Return the (x, y) coordinate for the center point of the cell that contains the specified text.  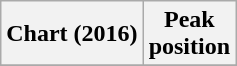
Peakposition (189, 34)
Chart (2016) (72, 34)
